Provide the [X, Y] coordinate of the cell's center where the given text is located.  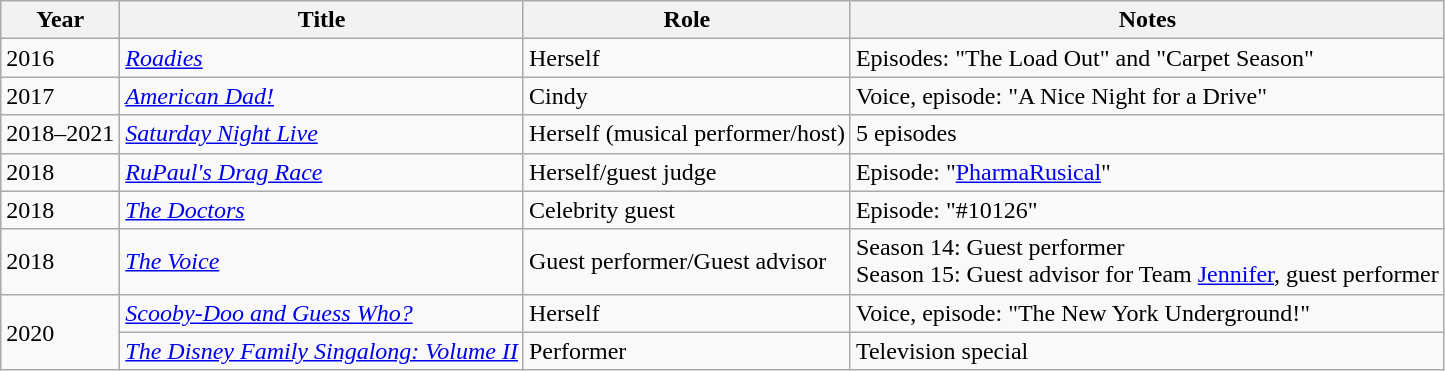
Voice, episode: "A Nice Night for a Drive" [1147, 96]
Saturday Night Live [322, 134]
2017 [60, 96]
American Dad! [322, 96]
Cindy [686, 96]
Notes [1147, 20]
2018–2021 [60, 134]
Guest performer/Guest advisor [686, 262]
Voice, episode: "The New York Underground!" [1147, 313]
Herself/guest judge [686, 172]
Television special [1147, 351]
Episodes: "The Load Out" and "Carpet Season" [1147, 58]
Season 14: Guest performerSeason 15: Guest advisor for Team Jennifer, guest performer [1147, 262]
Role [686, 20]
Herself (musical performer/host) [686, 134]
Roadies [322, 58]
5 episodes [1147, 134]
The Doctors [322, 210]
Scooby-Doo and Guess Who? [322, 313]
Performer [686, 351]
2020 [60, 332]
Celebrity guest [686, 210]
Episode: "PharmaRusical" [1147, 172]
Episode: "#10126" [1147, 210]
Title [322, 20]
Year [60, 20]
RuPaul's Drag Race [322, 172]
The Disney Family Singalong: Volume II [322, 351]
2016 [60, 58]
The Voice [322, 262]
